Determine the [X, Y] coordinate at the center of the cell enclosing the given text.  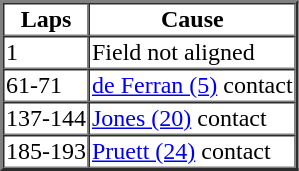
de Ferran (5) contact [192, 86]
137-144 [46, 118]
Jones (20) contact [192, 118]
1 [46, 52]
61-71 [46, 86]
185-193 [46, 152]
Field not aligned [192, 52]
Laps [46, 20]
Cause [192, 20]
Pruett (24) contact [192, 152]
